Find where the given text appears and provide that cell's center as (x, y) coordinate. 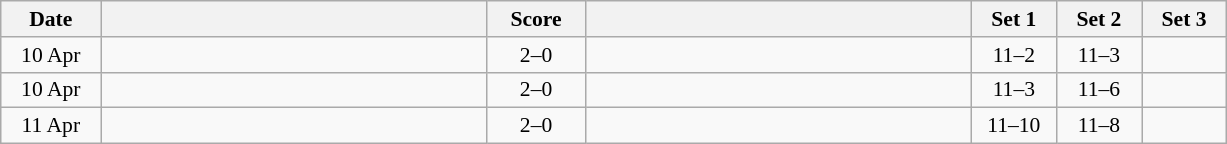
Set 3 (1184, 19)
11–6 (1098, 90)
Set 1 (1014, 19)
11 Apr (51, 126)
11–8 (1098, 126)
Date (51, 19)
11–10 (1014, 126)
Score (536, 19)
Set 2 (1098, 19)
11–2 (1014, 55)
